Return (X, Y) of the center of cell containing provided text 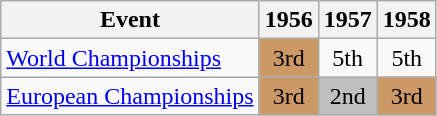
Event (130, 20)
European Championships (130, 96)
1957 (348, 20)
1956 (288, 20)
1958 (406, 20)
2nd (348, 96)
World Championships (130, 58)
